Return [x, y] of the center of cell containing provided text 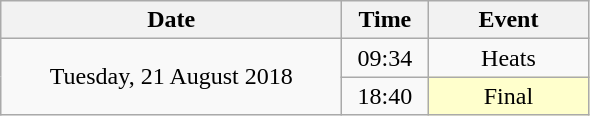
Event [508, 20]
Tuesday, 21 August 2018 [172, 77]
Time [385, 20]
Final [508, 96]
Date [172, 20]
18:40 [385, 96]
Heats [508, 58]
09:34 [385, 58]
